Scan for the cell matching the given text and deliver its [X, Y] coordinate at center. 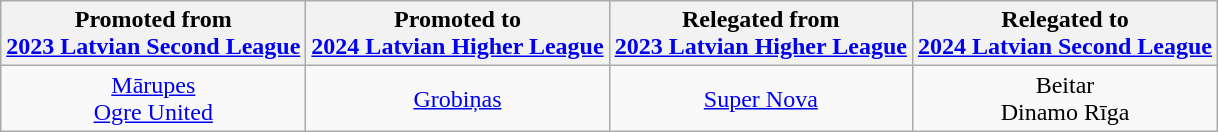
MārupesOgre United [154, 98]
Relegated to2024 Latvian Second League [1064, 34]
Promoted from2023 Latvian Second League [154, 34]
Super Nova [760, 98]
Relegated from2023 Latvian Higher League [760, 34]
BeitarDinamo Rīga [1064, 98]
Grobiņas [458, 98]
Promoted to2024 Latvian Higher League [458, 34]
